Locate the cell with the specified text and output its (X, Y) center coordinate. 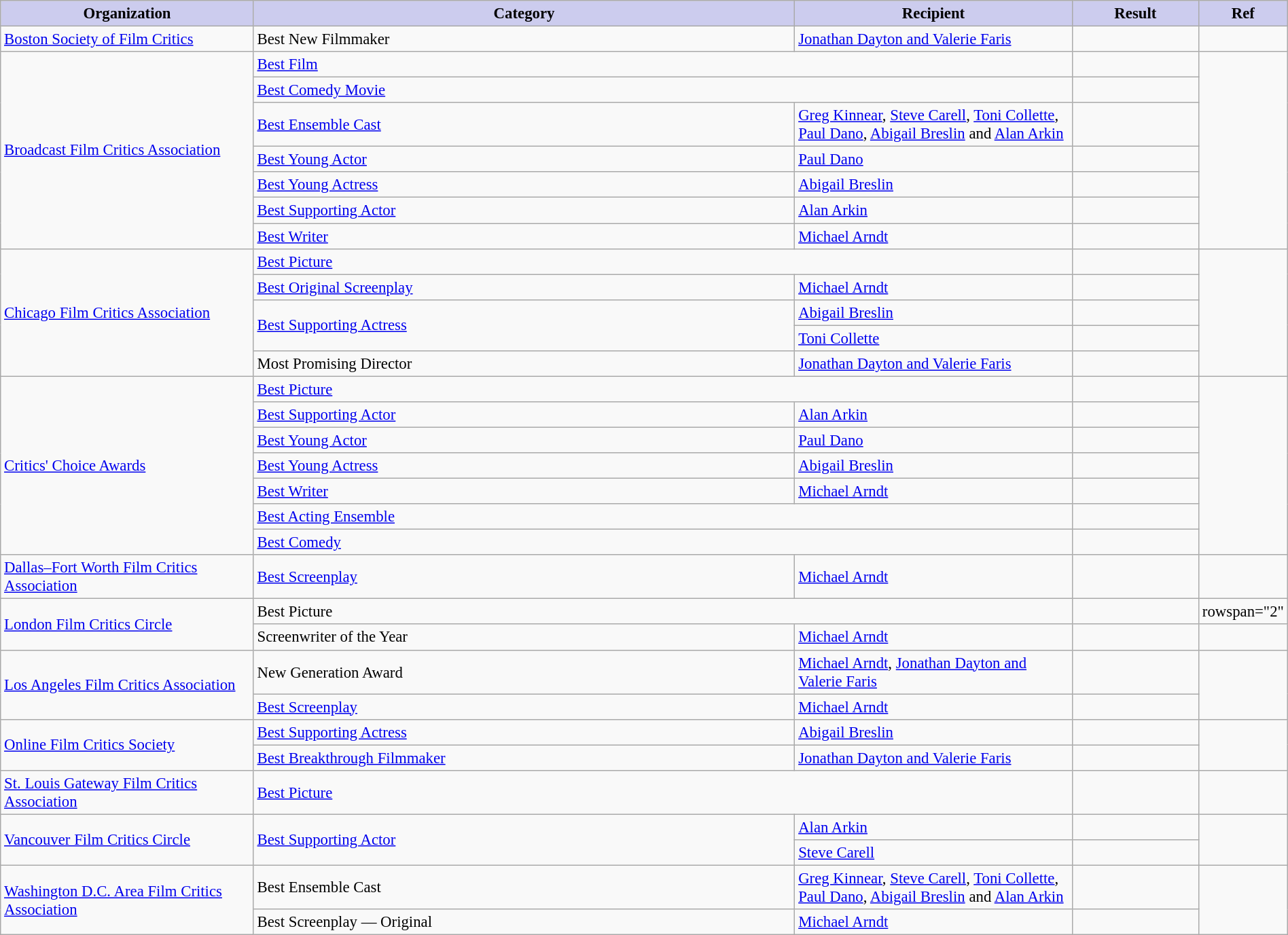
Best Screenplay — Original (524, 922)
Best Film (663, 65)
rowspan="2" (1243, 612)
Chicago Film Critics Association (127, 312)
Toni Collette (933, 338)
Washington D.C. Area Film Critics Association (127, 900)
Best Comedy Movie (663, 90)
Dallas–Fort Worth Film Critics Association (127, 577)
Boston Society of Film Critics (127, 39)
Most Promising Director (524, 364)
Vancouver Film Critics Circle (127, 839)
London Film Critics Circle (127, 625)
Best Acting Ensemble (663, 517)
Broadcast Film Critics Association (127, 150)
Category (524, 14)
Steve Carell (933, 853)
Best Comedy (663, 543)
Critics' Choice Awards (127, 466)
Best New Filmmaker (524, 39)
Los Angeles Film Critics Association (127, 684)
Ref (1243, 14)
Online Film Critics Society (127, 744)
New Generation Award (524, 672)
Best Breakthrough Filmmaker (524, 758)
St. Louis Gateway Film Critics Association (127, 793)
Result (1135, 14)
Michael Arndt, Jonathan Dayton and Valerie Faris (933, 672)
Organization (127, 14)
Best Original Screenplay (524, 287)
Recipient (933, 14)
Screenwriter of the Year (524, 638)
